Return the [X, Y] coordinate for the center point of the cell that contains the specified text.  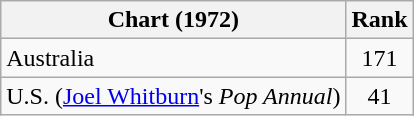
Chart (1972) [174, 20]
U.S. (Joel Whitburn's Pop Annual) [174, 96]
171 [380, 58]
Australia [174, 58]
Rank [380, 20]
41 [380, 96]
